Identify which cell holds the provided text, then report its (X, Y) central coordinate. 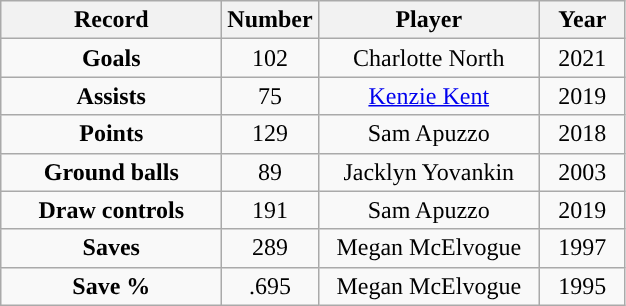
1995 (582, 286)
Save % (112, 286)
Record (112, 20)
Draw controls (112, 210)
Goals (112, 58)
Number (270, 20)
Kenzie Kent (428, 96)
Ground balls (112, 172)
129 (270, 134)
Assists (112, 96)
75 (270, 96)
Year (582, 20)
Player (428, 20)
2018 (582, 134)
.695 (270, 286)
2021 (582, 58)
191 (270, 210)
Saves (112, 248)
89 (270, 172)
289 (270, 248)
2003 (582, 172)
Points (112, 134)
Charlotte North (428, 58)
Jacklyn Yovankin (428, 172)
1997 (582, 248)
102 (270, 58)
